From the cell containing the given text, extract its center point as (X, Y) coordinate. 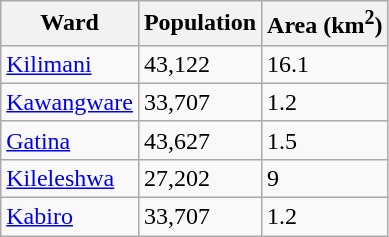
Kileleshwa (70, 178)
Kilimani (70, 64)
Kabiro (70, 217)
Kawangware (70, 102)
Population (200, 24)
1.5 (326, 140)
Gatina (70, 140)
16.1 (326, 64)
43,627 (200, 140)
Area (km2) (326, 24)
9 (326, 178)
27,202 (200, 178)
Ward (70, 24)
43,122 (200, 64)
